Identify which cell holds the provided text, then report its [x, y] central coordinate. 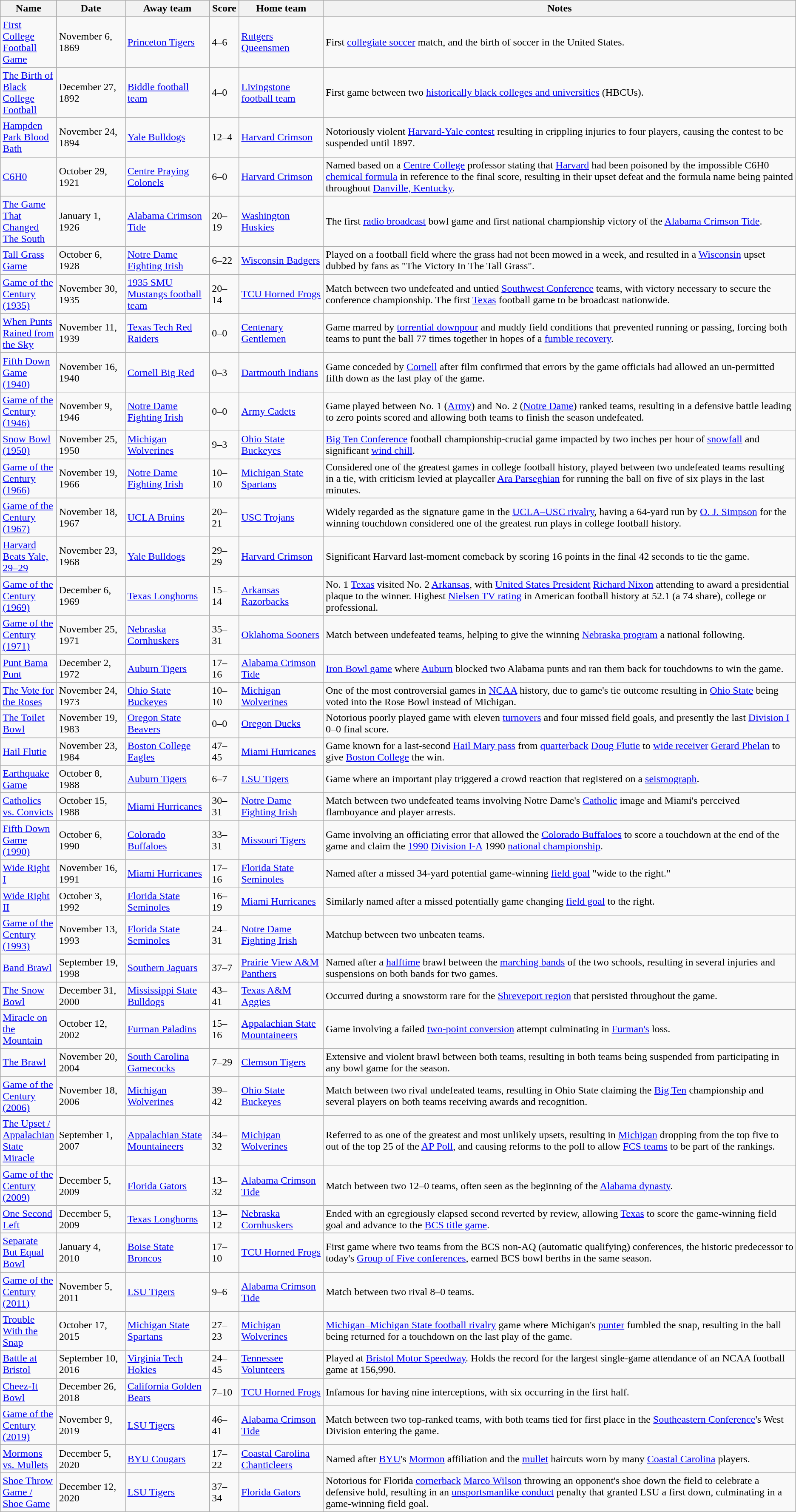
Fifth Down Game (1940) [28, 372]
The Toilet Bowl [28, 724]
Oklahoma Sooners [281, 635]
29–29 [225, 557]
Texas Tech Red Raiders [168, 333]
December 2, 1972 [91, 669]
Centre Praying Colonels [168, 177]
Date [91, 9]
Punt Bama Punt [28, 669]
6–22 [225, 260]
January 4, 2010 [91, 1253]
35–31 [225, 635]
30–31 [225, 806]
Game of the Century (2019) [28, 1425]
Oregon State Beavers [168, 724]
34–32 [225, 1141]
South Carolina Gamecocks [168, 1062]
20–14 [225, 294]
November 5, 2011 [91, 1292]
Game of the Century (1935) [28, 294]
Oregon Ducks [281, 724]
Game of the Century (2011) [28, 1292]
November 16, 1940 [91, 372]
Colorado Buffaloes [168, 840]
9–3 [225, 445]
December 26, 2018 [91, 1392]
13–32 [225, 1186]
20–19 [225, 221]
17–10 [225, 1253]
Game of the Century (1967) [28, 518]
Game of the Century (2009) [28, 1186]
December 12, 2020 [91, 1492]
Wide Right I [28, 874]
0–3 [225, 372]
Band Brawl [28, 968]
Match between two rival 8–0 teams. [560, 1292]
The Snow Bowl [28, 995]
Centenary Gentlemen [281, 333]
December 5, 2020 [91, 1459]
Significant Harvard last-moment comeback by scoring 16 points in the final 42 seconds to tie the game. [560, 557]
15–16 [225, 1029]
Furman Paladins [168, 1029]
13–12 [225, 1219]
Game of the Century (1966) [28, 478]
Extensive and violent brawl between both teams, resulting in both teams being suspended from participating in any bowl game for the season. [560, 1062]
Occurred during a snowstorm rare for the Shreveport region that persisted throughout the game. [560, 995]
Catholics vs. Convicts [28, 806]
Washington Huskies [281, 221]
Game where an important play triggered a crowd reaction that registered on a seismograph. [560, 779]
Missouri Tigers [281, 840]
Game of the Century (1971) [28, 635]
First game between two historically black colleges and universities (HBCUs). [560, 93]
Game of the Century (1993) [28, 934]
24–31 [225, 934]
Prairie View A&M Panthers [281, 968]
Separate But Equal Bowl [28, 1253]
Boston College Eagles [168, 751]
Iron Bowl game where Auburn blocked two Alabama punts and ran them back for touchdowns to win the game. [560, 669]
33–31 [225, 840]
Game of the Century (2006) [28, 1096]
Trouble With the Snap [28, 1331]
Hail Flutie [28, 751]
December 27, 1892 [91, 93]
Name [28, 9]
October 8, 1988 [91, 779]
November 13, 1993 [91, 934]
24–45 [225, 1364]
37–34 [225, 1492]
Infamous for having nine interceptions, with six occurring in the first half. [560, 1392]
Similarly named after a missed potentially game changing field goal to the right. [560, 901]
When Punts Rained from the Sky [28, 333]
Biddle football team [168, 93]
Snow Bowl (1950) [28, 445]
7–29 [225, 1062]
November 25, 1971 [91, 635]
November 30, 1935 [91, 294]
Cornell Big Red [168, 372]
Rutgers Queensmen [281, 42]
Match between two 12–0 teams, often seen as the beginning of the Alabama dynasty. [560, 1186]
November 20, 2004 [91, 1062]
Home team [281, 9]
First collegiate soccer match, and the birth of soccer in the United States. [560, 42]
The Upset / Appalachian State Miracle [28, 1141]
Game conceded by Cornell after film confirmed that errors by the game officials had allowed an un-permitted fifth down as the last play of the game. [560, 372]
9–6 [225, 1292]
Away team [168, 9]
November 19, 1983 [91, 724]
17–22 [225, 1459]
Matchup between two unbeaten teams. [560, 934]
Boise State Broncos [168, 1253]
Notoriously violent Harvard-Yale contest resulting in crippling injuries to four players, causing the contest to be suspended until 1897. [560, 137]
Notes [560, 9]
October 6, 1928 [91, 260]
Notorious poorly played game with eleven turnovers and four missed field goals, and presently the last Division I 0–0 final score. [560, 724]
The first radio broadcast bowl game and first national championship victory of the Alabama Crimson Tide. [560, 221]
USC Trojans [281, 518]
47–45 [225, 751]
Named after BYU's Mormon affiliation and the mullet haircuts worn by many Coastal Carolina players. [560, 1459]
Princeton Tigers [168, 42]
UCLA Bruins [168, 518]
California Golden Bears [168, 1392]
Game of the Century (1969) [28, 596]
One Second Left [28, 1219]
November 25, 1950 [91, 445]
Named after a missed 34-yard potential game-winning field goal "wide to the right." [560, 874]
November 24, 1973 [91, 696]
September 1, 2007 [91, 1141]
November 18, 1967 [91, 518]
October 12, 2002 [91, 1029]
43–41 [225, 995]
October 3, 1992 [91, 901]
Livingstone football team [281, 93]
Battle at Bristol [28, 1364]
September 10, 2016 [91, 1364]
Game known for a last-second Hail Mary pass from quarterback Doug Flutie to wide receiver Gerard Phelan to give Boston College the win. [560, 751]
December 6, 1969 [91, 596]
Wide Right II [28, 901]
Army Cadets [281, 411]
Tall Grass Game [28, 260]
The Brawl [28, 1062]
November 9, 1946 [91, 411]
Cheez-It Bowl [28, 1392]
Shoe Throw Game / Shoe Game [28, 1492]
6–7 [225, 779]
39–42 [225, 1096]
27–23 [225, 1331]
Virginia Tech Hokies [168, 1364]
November 24, 1894 [91, 137]
Coastal Carolina Chanticleers [281, 1459]
12–4 [225, 137]
November 23, 1984 [91, 751]
Arkansas Razorbacks [281, 596]
Match between two undefeated teams involving Notre Dame's Catholic image and Miami's perceived flamboyance and player arrests. [560, 806]
Fifth Down Game (1990) [28, 840]
4–6 [225, 42]
December 31, 2000 [91, 995]
November 23, 1968 [91, 557]
Mississippi State Bulldogs [168, 995]
November 9, 2019 [91, 1425]
37–7 [225, 968]
October 15, 1988 [91, 806]
The Game That Changed The South [28, 221]
Hampden Park Blood Bath [28, 137]
Dartmouth Indians [281, 372]
Clemson Tigers [281, 1062]
Big Ten Conference football championship-crucial game impacted by two inches per hour of snowfall and significant wind chill. [560, 445]
Mormons vs. Mullets [28, 1459]
Game involving a failed two-point conversion attempt culminating in Furman's loss. [560, 1029]
Game of the Century (1946) [28, 411]
October 6, 1990 [91, 840]
November 11, 1939 [91, 333]
Southern Jaguars [168, 968]
Match between undefeated teams, helping to give the winning Nebraska program a national following. [560, 635]
Score [225, 9]
6–0 [225, 177]
20–21 [225, 518]
October 29, 1921 [91, 177]
1935 SMU Mustangs football team [168, 294]
15–14 [225, 596]
Match between two top-ranked teams, with both teams tied for first place in the Southeastern Conference's West Division entering the game. [560, 1425]
Played at Bristol Motor Speedway. Holds the record for the largest single-game attendance of an NCAA football game at 156,990. [560, 1364]
4–0 [225, 93]
Tennessee Volunteers [281, 1364]
7–10 [225, 1392]
Ended with an egregiously elapsed second reverted by review, allowing Texas to score the game-winning field goal and advance to the BCS title game. [560, 1219]
BYU Cougars [168, 1459]
46–41 [225, 1425]
Miracle on the Mountain [28, 1029]
October 17, 2015 [91, 1331]
November 18, 2006 [91, 1096]
November 19, 1966 [91, 478]
November 16, 1991 [91, 874]
Harvard Beats Yale, 29–29 [28, 557]
November 6, 1869 [91, 42]
The Birth of Black College Football [28, 93]
First College Football Game [28, 42]
Wisconsin Badgers [281, 260]
September 19, 1998 [91, 968]
16–19 [225, 901]
Earthquake Game [28, 779]
The Vote for the Roses [28, 696]
C6H0 [28, 177]
January 1, 1926 [91, 221]
Texas A&M Aggies [281, 995]
